Provide the (x, y) coordinate of the cell's center where the given text is located.  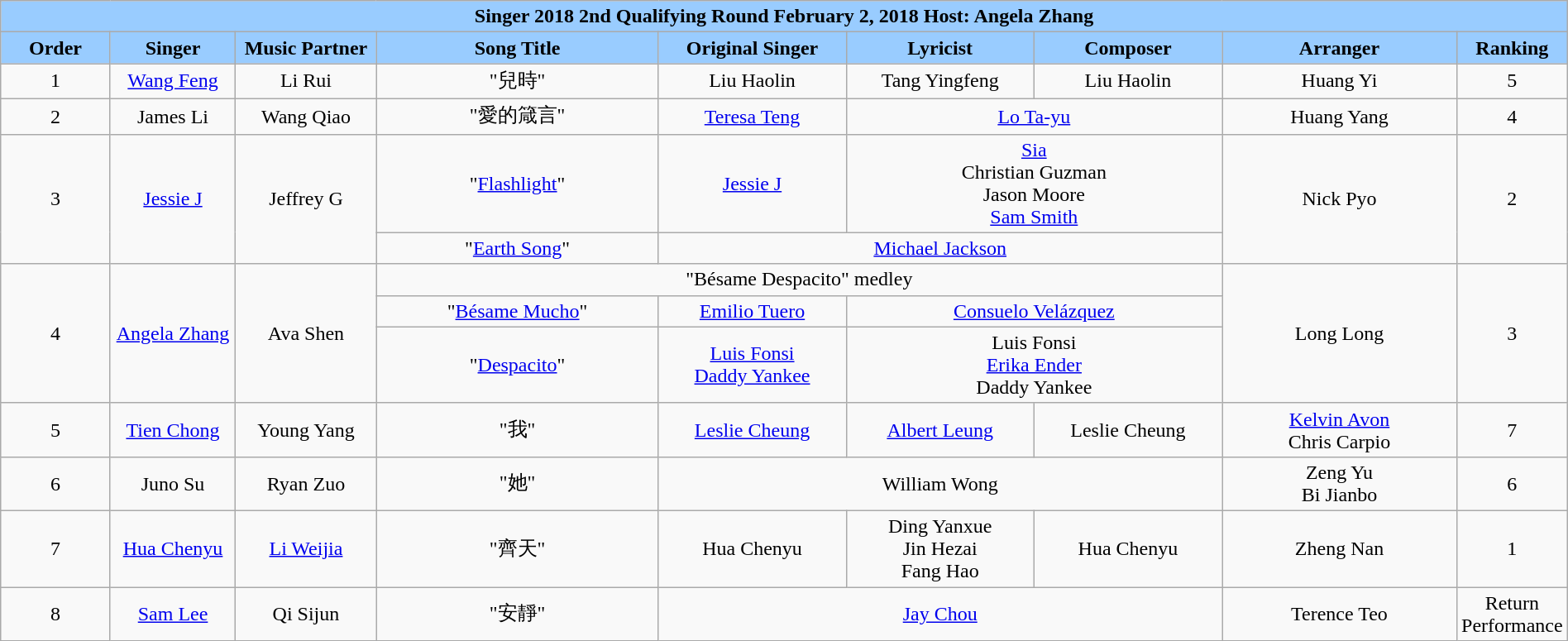
"Bésame Despacito" medley (799, 280)
Order (56, 48)
Consuelo Velázquez (1034, 311)
"Despacito" (518, 365)
"齊天" (518, 548)
Lyricist (939, 48)
Qi Sijun (306, 614)
8 (56, 614)
"安靜" (518, 614)
SiaChristian GuzmanJason MooreSam Smith (1034, 184)
Zheng Nan (1340, 548)
Ryan Zuo (306, 483)
Tang Yingfeng (939, 81)
Zeng YuBi Jianbo (1340, 483)
Ding YanxueJin HezaiFang Hao (939, 548)
Wang Feng (172, 81)
"Bésame Mucho" (518, 311)
Juno Su (172, 483)
"愛的箴言" (518, 116)
Tien Chong (172, 430)
Ava Shen (306, 333)
William Wong (940, 483)
Terence Teo (1340, 614)
Young Yang (306, 430)
Li Rui (306, 81)
Emilio Tuero (753, 311)
"我" (518, 430)
Nick Pyo (1340, 199)
James Li (172, 116)
"兒時" (518, 81)
Wang Qiao (306, 116)
Singer (172, 48)
"她" (518, 483)
Return Performance (1512, 614)
Long Long (1340, 333)
Huang Yang (1340, 116)
Huang Yi (1340, 81)
Ranking (1512, 48)
Angela Zhang (172, 333)
"Earth Song" (518, 248)
Sam Lee (172, 614)
Li Weijia (306, 548)
Composer (1128, 48)
Luis FonsiErika EnderDaddy Yankee (1034, 365)
Song Title (518, 48)
Albert Leung (939, 430)
"Flashlight" (518, 184)
Music Partner (306, 48)
Luis FonsiDaddy Yankee (753, 365)
Arranger (1340, 48)
Teresa Teng (753, 116)
Singer 2018 2nd Qualifying Round February 2, 2018 Host: Angela Zhang (784, 17)
Lo Ta-yu (1034, 116)
Original Singer (753, 48)
Jeffrey G (306, 199)
Jay Chou (940, 614)
Michael Jackson (940, 248)
Kelvin AvonChris Carpio (1340, 430)
